Pinpoint the cell where the given text exists, returning its (X, Y) midpoint coordinate. 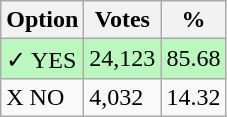
% (194, 20)
Votes (122, 20)
4,032 (122, 97)
Option (42, 20)
✓ YES (42, 59)
24,123 (122, 59)
14.32 (194, 97)
X NO (42, 97)
85.68 (194, 59)
